Search for the cell housing the specified text and yield its (x, y) center coordinate. 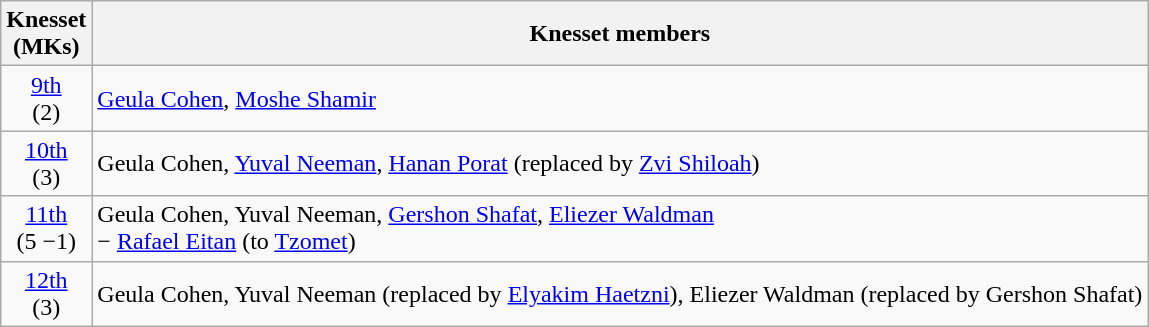
Knesset(MKs) (46, 34)
Knesset members (620, 34)
Geula Cohen, Yuval Neeman (replaced by Elyakim Haetzni), Eliezer Waldman (replaced by Gershon Shafat) (620, 294)
11th(5 −1) (46, 228)
9th(2) (46, 98)
Geula Cohen, Yuval Neeman, Gershon Shafat, Eliezer Waldman− Rafael Eitan (to Tzomet) (620, 228)
Geula Cohen, Yuval Neeman, Hanan Porat (replaced by Zvi Shiloah) (620, 164)
12th(3) (46, 294)
10th(3) (46, 164)
Geula Cohen, Moshe Shamir (620, 98)
